Pinpoint the cell where the given text exists, returning its [x, y] midpoint coordinate. 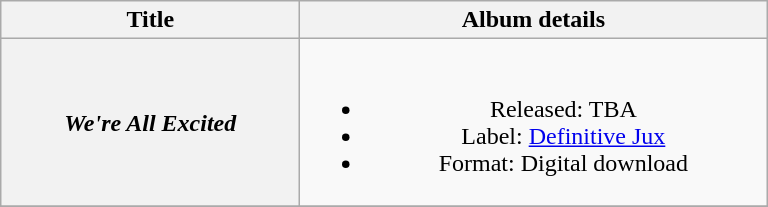
Album details [534, 20]
We're All Excited [150, 122]
Released: TBALabel: Definitive JuxFormat: Digital download [534, 122]
Title [150, 20]
